Provide the [X, Y] coordinate of the cell's center where the given text is located.  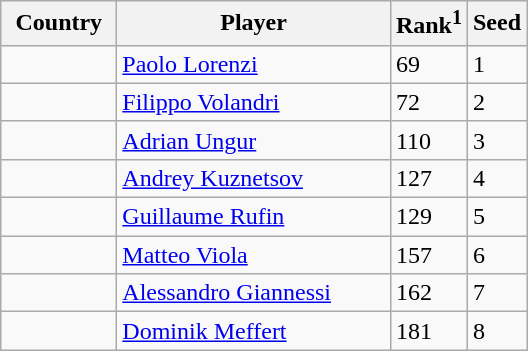
Seed [496, 24]
69 [428, 64]
Matteo Viola [254, 255]
Filippo Volandri [254, 102]
Country [59, 24]
Paolo Lorenzi [254, 64]
129 [428, 217]
3 [496, 140]
2 [496, 102]
Player [254, 24]
127 [428, 178]
162 [428, 293]
72 [428, 102]
181 [428, 331]
Adrian Ungur [254, 140]
1 [496, 64]
Guillaume Rufin [254, 217]
110 [428, 140]
Andrey Kuznetsov [254, 178]
Alessandro Giannessi [254, 293]
Dominik Meffert [254, 331]
8 [496, 331]
7 [496, 293]
4 [496, 178]
157 [428, 255]
5 [496, 217]
Rank1 [428, 24]
6 [496, 255]
